Return [X, Y] of the center of cell containing provided text 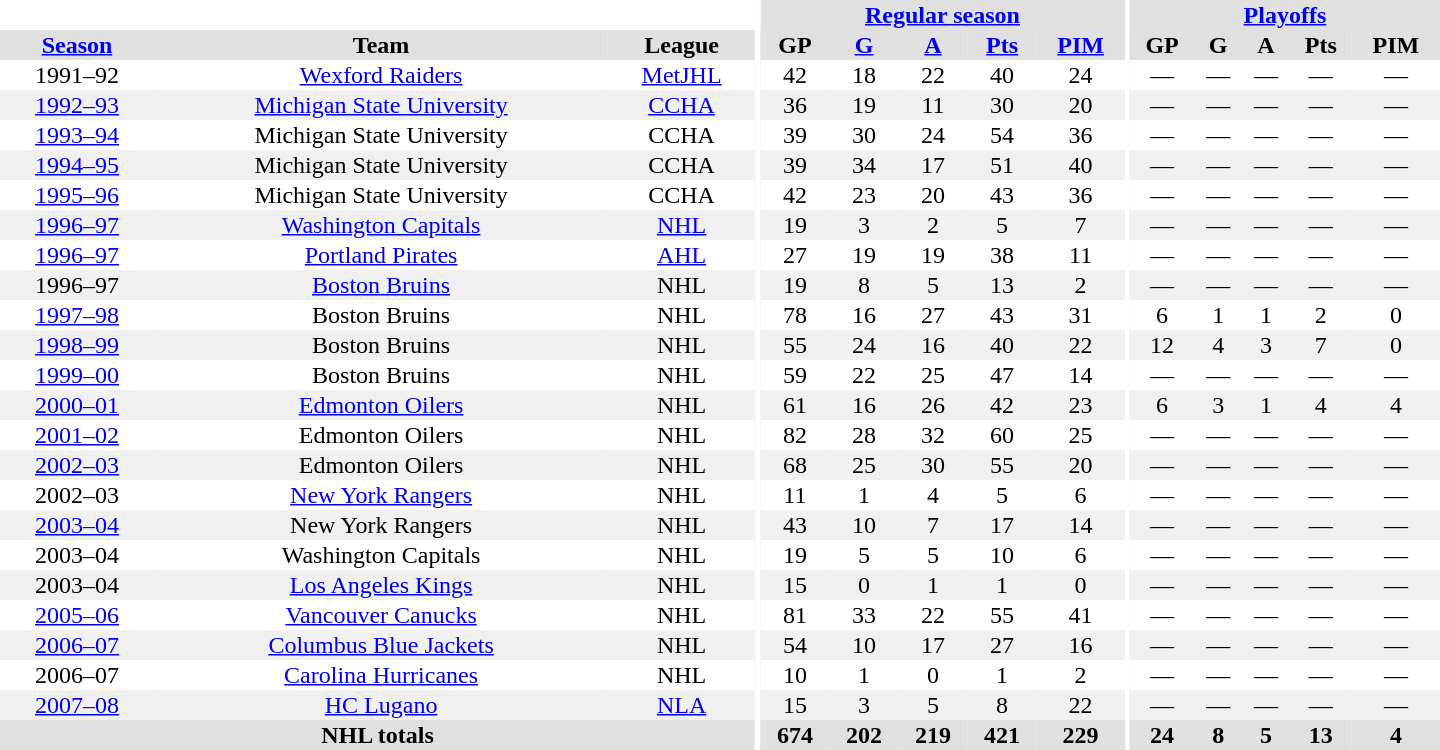
AHL [682, 255]
219 [932, 735]
Season [77, 45]
12 [1162, 345]
Team [381, 45]
59 [794, 375]
26 [932, 405]
NHL totals [378, 735]
NLA [682, 705]
38 [1002, 255]
674 [794, 735]
1995–96 [77, 195]
47 [1002, 375]
28 [864, 435]
1997–98 [77, 315]
1998–99 [77, 345]
32 [932, 435]
2001–02 [77, 435]
229 [1081, 735]
Wexford Raiders [381, 75]
League [682, 45]
68 [794, 465]
2005–06 [77, 615]
1999–00 [77, 375]
Carolina Hurricanes [381, 675]
61 [794, 405]
Vancouver Canucks [381, 615]
41 [1081, 615]
MetJHL [682, 75]
1994–95 [77, 165]
1992–93 [77, 105]
78 [794, 315]
421 [1002, 735]
1993–94 [77, 135]
Columbus Blue Jackets [381, 645]
60 [1002, 435]
34 [864, 165]
Playoffs [1285, 15]
2000–01 [77, 405]
33 [864, 615]
18 [864, 75]
82 [794, 435]
1991–92 [77, 75]
Portland Pirates [381, 255]
81 [794, 615]
202 [864, 735]
Los Angeles Kings [381, 585]
31 [1081, 315]
Regular season [942, 15]
51 [1002, 165]
2007–08 [77, 705]
HC Lugano [381, 705]
